Extract the (x, y) coordinate from the center of the cell holding the provided text.  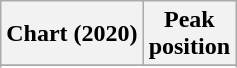
Peak position (189, 34)
Chart (2020) (72, 34)
